Search for the cell housing the specified text and yield its (x, y) center coordinate. 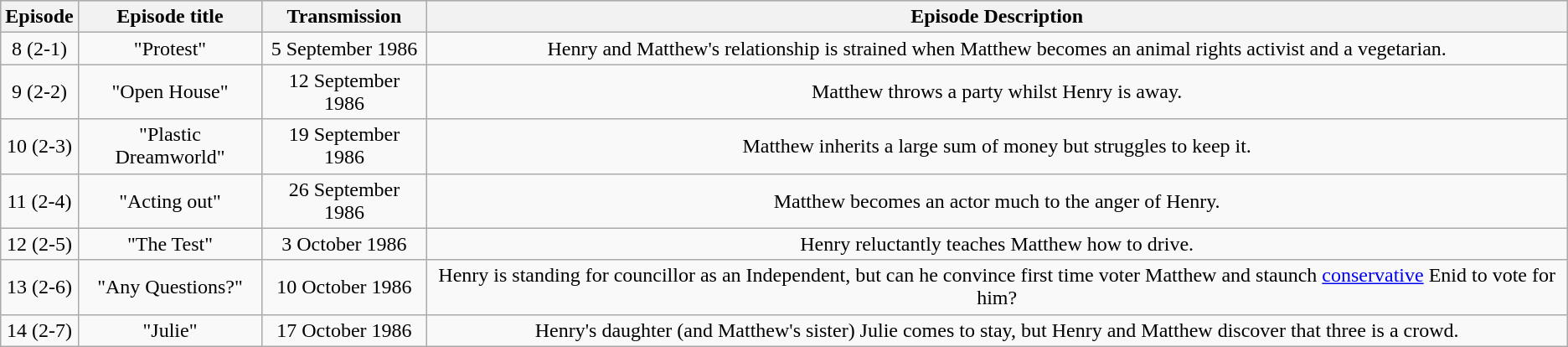
19 September 1986 (344, 146)
Episode (39, 17)
10 (2-3) (39, 146)
Matthew throws a party whilst Henry is away. (997, 92)
Henry and Matthew's relationship is strained when Matthew becomes an animal rights activist and a vegetarian. (997, 49)
8 (2-1) (39, 49)
11 (2-4) (39, 201)
3 October 1986 (344, 244)
Henry's daughter (and Matthew's sister) Julie comes to stay, but Henry and Matthew discover that three is a crowd. (997, 330)
Transmission (344, 17)
Matthew becomes an actor much to the anger of Henry. (997, 201)
10 October 1986 (344, 287)
12 September 1986 (344, 92)
Henry reluctantly teaches Matthew how to drive. (997, 244)
Episode title (170, 17)
"Any Questions?" (170, 287)
26 September 1986 (344, 201)
Episode Description (997, 17)
"Plastic Dreamworld" (170, 146)
5 September 1986 (344, 49)
"Julie" (170, 330)
"Acting out" (170, 201)
9 (2-2) (39, 92)
"The Test" (170, 244)
"Open House" (170, 92)
14 (2-7) (39, 330)
13 (2-6) (39, 287)
12 (2-5) (39, 244)
"Protest" (170, 49)
17 October 1986 (344, 330)
Henry is standing for councillor as an Independent, but can he convince first time voter Matthew and staunch conservative Enid to vote for him? (997, 287)
Matthew inherits a large sum of money but struggles to keep it. (997, 146)
